Scan for the cell matching the given text and deliver its [X, Y] coordinate at center. 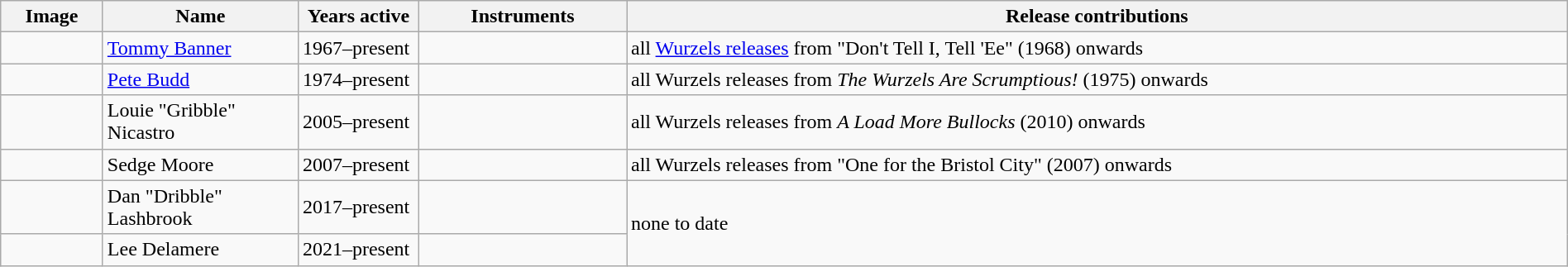
none to date [1097, 223]
1967–present [358, 48]
2017–present [358, 207]
Sedge Moore [200, 164]
all Wurzels releases from The Wurzels Are Scrumptious! (1975) onwards [1097, 79]
Instruments [523, 17]
2021–present [358, 250]
Name [200, 17]
Dan "Dribble" Lashbrook [200, 207]
Image [52, 17]
Lee Delamere [200, 250]
all Wurzels releases from "Don't Tell I, Tell 'Ee" (1968) onwards [1097, 48]
2007–present [358, 164]
2005–present [358, 122]
Louie "Gribble" Nicastro [200, 122]
Tommy Banner [200, 48]
all Wurzels releases from "One for the Bristol City" (2007) onwards [1097, 164]
Release contributions [1097, 17]
all Wurzels releases from A Load More Bullocks (2010) onwards [1097, 122]
Years active [358, 17]
1974–present [358, 79]
Pete Budd [200, 79]
